Extract the (X, Y) coordinate from the center of the cell holding the provided text.  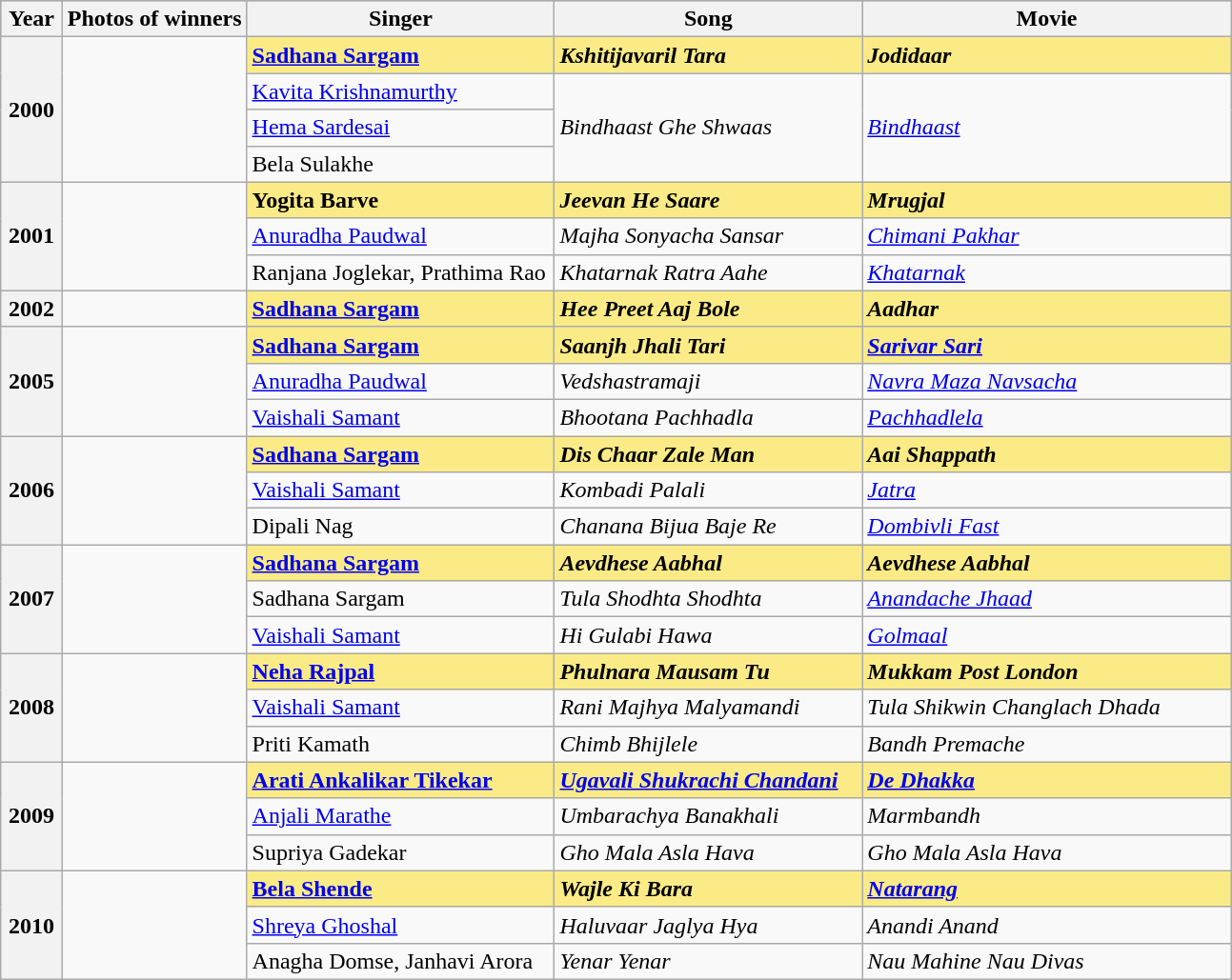
Priti Kamath (400, 744)
Pachhadlela (1047, 417)
Bindhaast Ghe Shwaas (709, 128)
Shreya Ghoshal (400, 925)
Phulnara Mausam Tu (709, 671)
Chimani Pakhar (1047, 236)
Dombivli Fast (1047, 527)
Yogita Barve (400, 200)
Song (709, 19)
Sarivar Sari (1047, 345)
Khatarnak (1047, 272)
2007 (32, 599)
Golmaal (1047, 635)
De Dhakka (1047, 780)
Tula Shodhta Shodhta (709, 599)
2009 (32, 816)
2010 (32, 925)
Year (32, 19)
Tula Shikwin Changlach Dhada (1047, 708)
Photos of winners (154, 19)
Majha Sonyacha Sansar (709, 236)
Supriya Gadekar (400, 852)
Saanjh Jhali Tari (709, 345)
Bela Sulakhe (400, 164)
Vedshastramaji (709, 381)
Navra Maza Navsacha (1047, 381)
Chimb Bhijlele (709, 744)
Mrugjal (1047, 200)
Anandache Jhaad (1047, 599)
Bela Shende (400, 889)
2005 (32, 381)
Haluvaar Jaglya Hya (709, 925)
Kavita Krishnamurthy (400, 91)
Bindhaast (1047, 128)
Chanana Bijua Baje Re (709, 527)
Aai Shappath (1047, 454)
Arati Ankalikar Tikekar (400, 780)
2008 (32, 708)
Yenar Yenar (709, 961)
Bhootana Pachhadla (709, 417)
Singer (400, 19)
Khatarnak Ratra Aahe (709, 272)
Wajle Ki Bara (709, 889)
Movie (1047, 19)
Hee Preet Aaj Bole (709, 309)
Ugavali Shukrachi Chandani (709, 780)
Dis Chaar Zale Man (709, 454)
Anagha Domse, Janhavi Arora (400, 961)
Bandh Premache (1047, 744)
Rani Majhya Malyamandi (709, 708)
Kombadi Palali (709, 490)
2006 (32, 490)
Nau Mahine Nau Divas (1047, 961)
Neha Rajpal (400, 671)
2000 (32, 110)
Mukkam Post London (1047, 671)
Dipali Nag (400, 527)
Aadhar (1047, 309)
Umbarachya Banakhali (709, 816)
Hema Sardesai (400, 128)
2001 (32, 236)
2002 (32, 309)
Jeevan He Saare (709, 200)
Hi Gulabi Hawa (709, 635)
Anandi Anand (1047, 925)
Natarang (1047, 889)
Marmbandh (1047, 816)
Kshitijavaril Tara (709, 55)
Ranjana Joglekar, Prathima Rao (400, 272)
Anjali Marathe (400, 816)
Jatra (1047, 490)
Jodidaar (1047, 55)
